Provide the [x, y] coordinate of the cell's center where the given text is located.  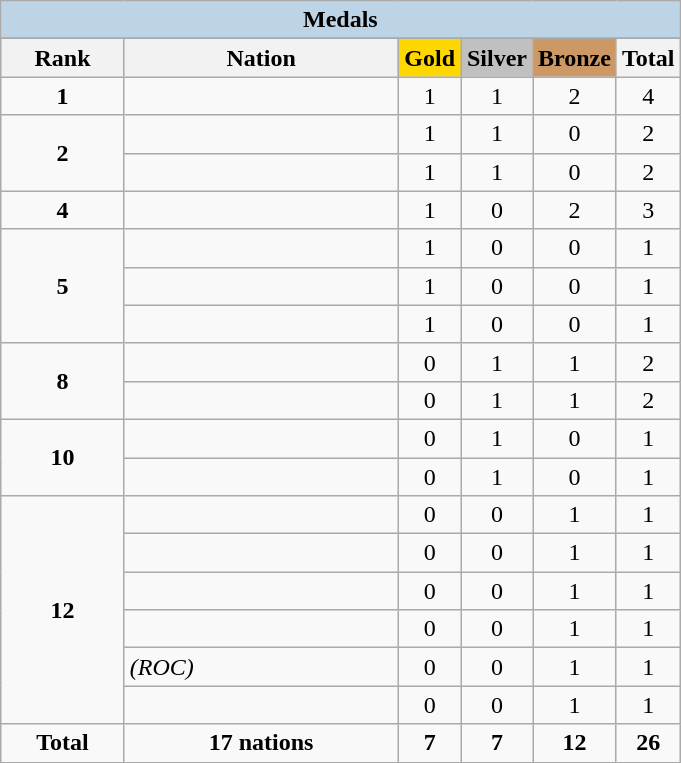
Silver [496, 58]
Gold [430, 58]
Nation [261, 58]
Rank [63, 58]
8 [63, 381]
3 [648, 210]
10 [63, 457]
(ROC) [261, 667]
17 nations [261, 743]
26 [648, 743]
5 [63, 286]
Medals [340, 20]
Bronze [574, 58]
